Find where the given text appears and provide that cell's center as (x, y) coordinate. 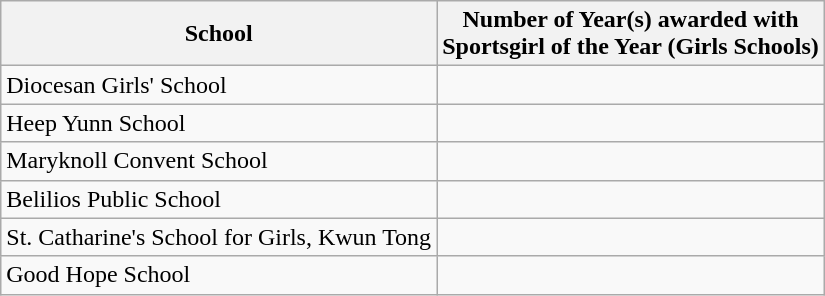
Belilios Public School (219, 199)
Heep Yunn School (219, 123)
Good Hope School (219, 275)
School (219, 34)
Diocesan Girls' School (219, 85)
Maryknoll Convent School (219, 161)
Number of Year(s) awarded withSportsgirl of the Year (Girls Schools) (631, 34)
St. Catharine's School for Girls, Kwun Tong (219, 237)
